Determine the [X, Y] coordinate at the center of the cell enclosing the given text.  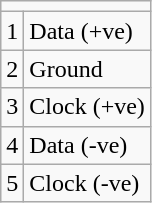
5 [12, 183]
Clock (-ve) [88, 183]
Ground [88, 69]
Data (-ve) [88, 145]
Clock (+ve) [88, 107]
Data (+ve) [88, 31]
4 [12, 145]
3 [12, 107]
1 [12, 31]
2 [12, 69]
